Provide the [X, Y] coordinate of the cell's center where the given text is located.  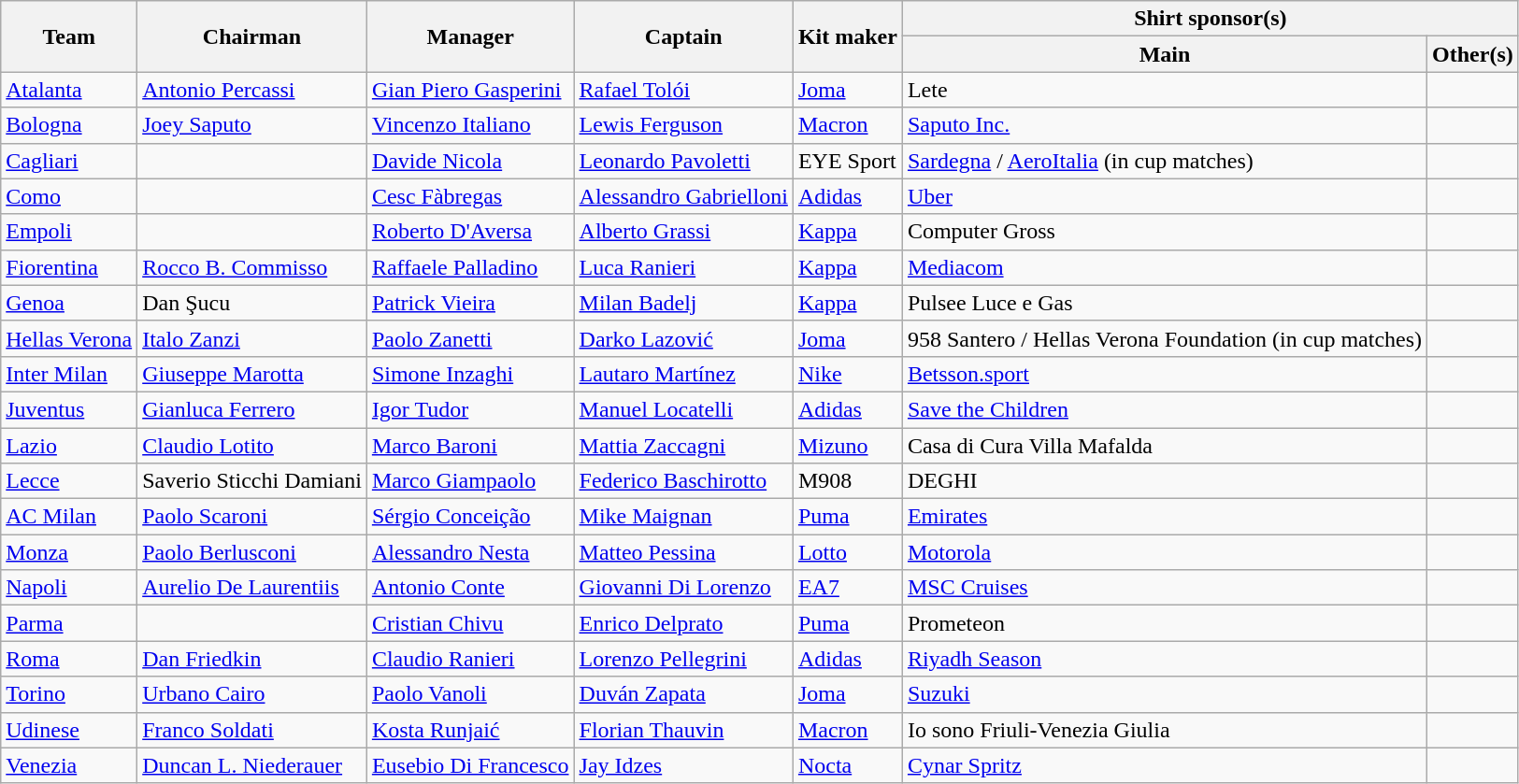
Captain [683, 36]
Urbano Cairo [252, 694]
Betsson.sport [1165, 374]
Enrico Delprato [683, 623]
Como [69, 196]
Manuel Locatelli [683, 409]
Motorola [1165, 552]
Dan Friedkin [252, 659]
Alessandro Nesta [470, 552]
Paolo Berlusconi [252, 552]
Paolo Scaroni [252, 517]
Juventus [69, 409]
Kit maker [847, 36]
Darko Lazović [683, 338]
Pulsee Luce e Gas [1165, 303]
Giuseppe Marotta [252, 374]
Io sono Friuli-Venezia Giulia [1165, 730]
Joey Saputo [252, 125]
Gian Piero Gasperini [470, 90]
Gianluca Ferrero [252, 409]
Simone Inzaghi [470, 374]
Sardegna / AeroItalia (in cup matches) [1165, 161]
Rafael Tolói [683, 90]
Other(s) [1473, 54]
Uber [1165, 196]
Eusebio Di Francesco [470, 765]
MSC Cruises [1165, 588]
Roberto D'Aversa [470, 232]
Mediacom [1165, 267]
Antonio Percassi [252, 90]
Dan Şucu [252, 303]
Antonio Conte [470, 588]
Leonardo Pavoletti [683, 161]
Venezia [69, 765]
Manager [470, 36]
Chairman [252, 36]
Mizuno [847, 446]
EA7 [847, 588]
Riyadh Season [1165, 659]
958 Santero / Hellas Verona Foundation (in cup matches) [1165, 338]
Udinese [69, 730]
Cagliari [69, 161]
Milan Badelj [683, 303]
Mattia Zaccagni [683, 446]
Lewis Ferguson [683, 125]
Lete [1165, 90]
Duncan L. Niederauer [252, 765]
Jay Idzes [683, 765]
DEGHI [1165, 481]
Main [1165, 54]
Monza [69, 552]
Sérgio Conceição [470, 517]
Atalanta [69, 90]
Alessandro Gabrielloni [683, 196]
Claudio Ranieri [470, 659]
Paolo Vanoli [470, 694]
Parma [69, 623]
Alberto Grassi [683, 232]
Torino [69, 694]
Lotto [847, 552]
Nocta [847, 765]
Fiorentina [69, 267]
Computer Gross [1165, 232]
Mike Maignan [683, 517]
Cesc Fàbregas [470, 196]
Casa di Cura Villa Mafalda [1165, 446]
Save the Children [1165, 409]
Inter Milan [69, 374]
Lecce [69, 481]
Lazio [69, 446]
Team [69, 36]
Marco Baroni [470, 446]
Rocco B. Commisso [252, 267]
Federico Baschirotto [683, 481]
Igor Tudor [470, 409]
Emirates [1165, 517]
Nike [847, 374]
Matteo Pessina [683, 552]
Bologna [69, 125]
Franco Soldati [252, 730]
M908 [847, 481]
Genoa [69, 303]
Suzuki [1165, 694]
Hellas Verona [69, 338]
Patrick Vieira [470, 303]
Marco Giampaolo [470, 481]
AC Milan [69, 517]
Giovanni Di Lorenzo [683, 588]
Saputo Inc. [1165, 125]
Lorenzo Pellegrini [683, 659]
Luca Ranieri [683, 267]
Kosta Runjaić [470, 730]
Raffaele Palladino [470, 267]
Saverio Sticchi Damiani [252, 481]
Italo Zanzi [252, 338]
Vincenzo Italiano [470, 125]
Aurelio De Laurentiis [252, 588]
Claudio Lotito [252, 446]
Lautaro Martínez [683, 374]
Cynar Spritz [1165, 765]
Prometeon [1165, 623]
Davide Nicola [470, 161]
Roma [69, 659]
Florian Thauvin [683, 730]
Cristian Chivu [470, 623]
Shirt sponsor(s) [1210, 19]
Duván Zapata [683, 694]
EYE Sport [847, 161]
Empoli [69, 232]
Napoli [69, 588]
Paolo Zanetti [470, 338]
